Search for the cell housing the specified text and yield its [X, Y] center coordinate. 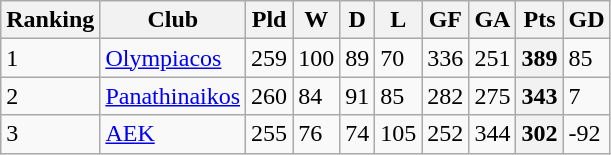
336 [446, 58]
AEK [173, 134]
84 [316, 96]
GD [586, 20]
7 [586, 96]
Olympiacos [173, 58]
91 [358, 96]
Ranking [50, 20]
W [316, 20]
70 [398, 58]
L [398, 20]
76 [316, 134]
282 [446, 96]
259 [270, 58]
252 [446, 134]
2 [50, 96]
251 [492, 58]
343 [540, 96]
74 [358, 134]
1 [50, 58]
GA [492, 20]
260 [270, 96]
302 [540, 134]
Pts [540, 20]
Club [173, 20]
100 [316, 58]
D [358, 20]
389 [540, 58]
3 [50, 134]
344 [492, 134]
89 [358, 58]
255 [270, 134]
Panathinaikos [173, 96]
275 [492, 96]
-92 [586, 134]
GF [446, 20]
105 [398, 134]
Pld [270, 20]
